Return [x, y] of the center of cell containing provided text 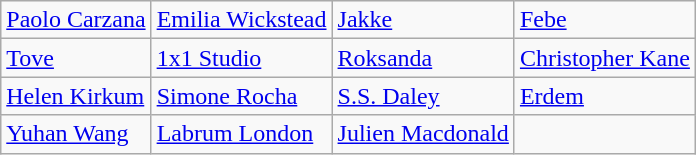
Erdem [604, 96]
Tove [76, 58]
Helen Kirkum [76, 96]
Emilia Wickstead [242, 20]
Simone Rocha [242, 96]
Julien Macdonald [423, 134]
Roksanda [423, 58]
1x1 Studio [242, 58]
S.S. Daley [423, 96]
Christopher Kane [604, 58]
Febe [604, 20]
Jakke [423, 20]
Paolo Carzana [76, 20]
Labrum London [242, 134]
Yuhan Wang [76, 134]
